Identify which cell holds the provided text, then report its [x, y] central coordinate. 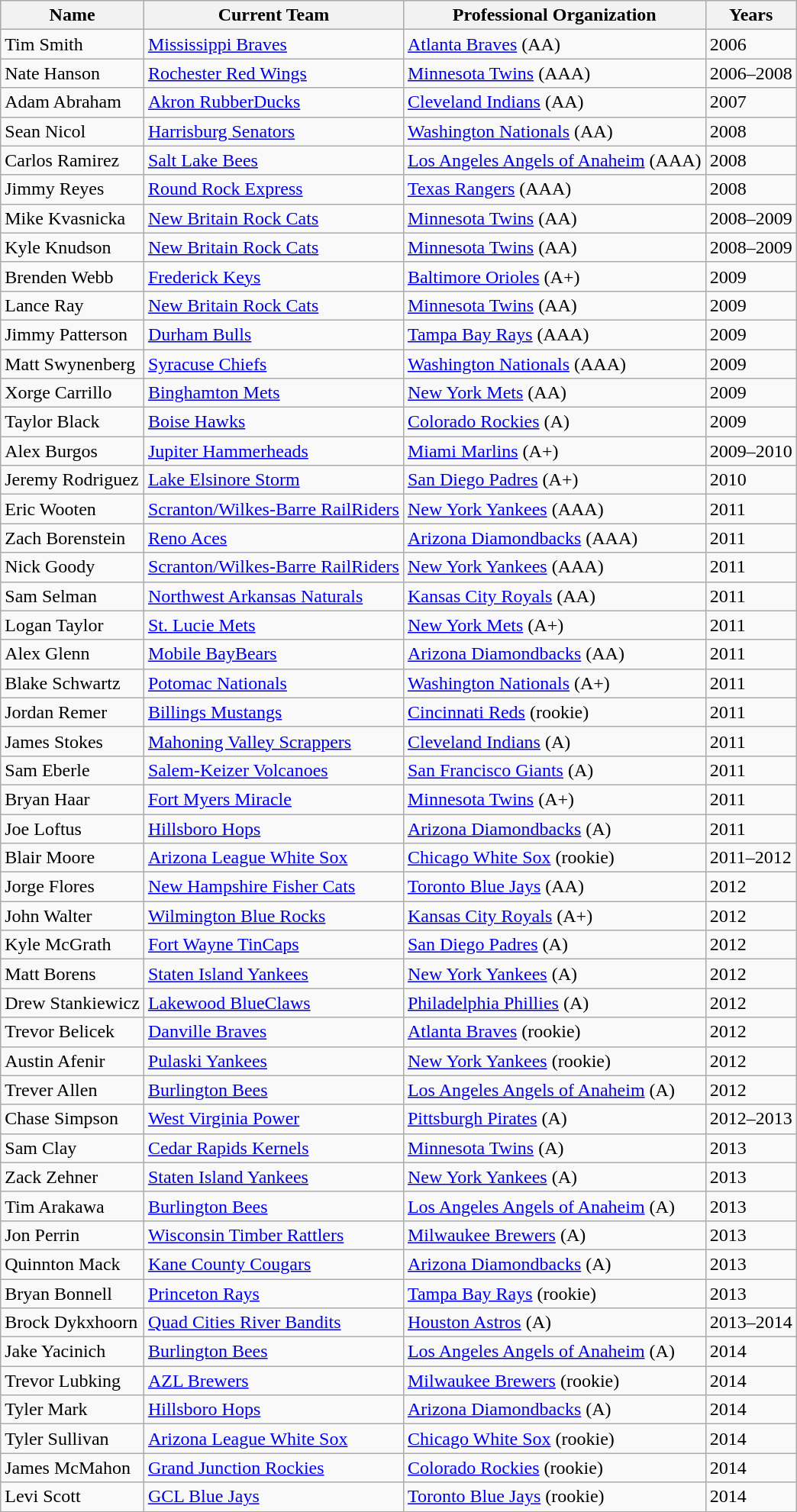
Kyle Knudson [73, 247]
Brenden Webb [73, 276]
Harrisburg Senators [273, 131]
2006–2008 [751, 73]
Matt Borens [73, 974]
Arizona Diamondbacks (AA) [554, 654]
Levi Scott [73, 1497]
Kansas City Royals (A+) [554, 916]
Grand Junction Rockies [273, 1468]
Chase Simpson [73, 1119]
Bryan Haar [73, 799]
Jorge Flores [73, 887]
West Virginia Power [273, 1119]
2011–2012 [751, 858]
San Diego Padres (A+) [554, 480]
Atlanta Braves (rookie) [554, 1032]
Sam Eberle [73, 770]
Kane County Cougars [273, 1264]
Jeremy Rodriguez [73, 480]
Years [751, 15]
2010 [751, 480]
Lakewood BlueClaws [273, 1003]
Colorado Rockies (A) [554, 422]
Trevor Lubking [73, 1381]
James Stokes [73, 741]
Wilmington Blue Rocks [273, 916]
Alex Glenn [73, 654]
New York Yankees (rookie) [554, 1061]
Boise Hawks [273, 422]
San Francisco Giants (A) [554, 770]
Atlanta Braves (AA) [554, 44]
Fort Myers Miracle [273, 799]
Sam Selman [73, 596]
Toronto Blue Jays (AA) [554, 887]
Wisconsin Timber Rattlers [273, 1235]
Northwest Arkansas Naturals [273, 596]
Sam Clay [73, 1148]
Washington Nationals (A+) [554, 683]
Milwaukee Brewers (rookie) [554, 1381]
Frederick Keys [273, 276]
GCL Blue Jays [273, 1497]
Adam Abraham [73, 102]
Carlos Ramirez [73, 160]
Jimmy Reyes [73, 189]
Xorge Carrillo [73, 393]
James McMahon [73, 1468]
Minnesota Twins (AAA) [554, 73]
Jimmy Patterson [73, 334]
Tyler Sullivan [73, 1439]
Zack Zehner [73, 1177]
Logan Taylor [73, 625]
Jordan Remer [73, 712]
Drew Stankiewicz [73, 1003]
Washington Nationals (AA) [554, 131]
Salem-Keizer Volcanoes [273, 770]
2012–2013 [751, 1119]
Blair Moore [73, 858]
Round Rock Express [273, 189]
Eric Wooten [73, 509]
Jake Yacinich [73, 1352]
Baltimore Orioles (A+) [554, 276]
Tampa Bay Rays (rookie) [554, 1294]
Blake Schwartz [73, 683]
Tyler Mark [73, 1410]
Durham Bulls [273, 334]
Kansas City Royals (AA) [554, 596]
Tim Smith [73, 44]
Akron RubberDucks [273, 102]
Salt Lake Bees [273, 160]
Quinnton Mack [73, 1264]
Alex Burgos [73, 451]
Cedar Rapids Kernels [273, 1148]
Quad Cities River Bandits [273, 1323]
2009–2010 [751, 451]
Reno Aces [273, 538]
Houston Astros (A) [554, 1323]
Texas Rangers (AAA) [554, 189]
Mahoning Valley Scrappers [273, 741]
Washington Nationals (AAA) [554, 364]
AZL Brewers [273, 1381]
Bryan Bonnell [73, 1294]
Fort Wayne TinCaps [273, 945]
Miami Marlins (A+) [554, 451]
Jupiter Hammerheads [273, 451]
Matt Swynenberg [73, 364]
Cleveland Indians (AA) [554, 102]
Tampa Bay Rays (AAA) [554, 334]
Arizona Diamondbacks (AAA) [554, 538]
Princeton Rays [273, 1294]
Professional Organization [554, 15]
Name [73, 15]
Los Angeles Angels of Anaheim (AAA) [554, 160]
Joe Loftus [73, 828]
Potomac Nationals [273, 683]
New Hampshire Fisher Cats [273, 887]
Toronto Blue Jays (rookie) [554, 1497]
Brock Dykxhoorn [73, 1323]
Tim Arakawa [73, 1206]
Kyle McGrath [73, 945]
Mike Kvasnicka [73, 218]
Jon Perrin [73, 1235]
New York Mets (A+) [554, 625]
Trever Allen [73, 1090]
Cincinnati Reds (rookie) [554, 712]
Cleveland Indians (A) [554, 741]
Mobile BayBears [273, 654]
Trevor Belicek [73, 1032]
San Diego Padres (A) [554, 945]
Danville Braves [273, 1032]
Philadelphia Phillies (A) [554, 1003]
Minnesota Twins (A+) [554, 799]
Nick Goody [73, 567]
Zach Borenstein [73, 538]
Mississippi Braves [273, 44]
2013–2014 [751, 1323]
Taylor Black [73, 422]
2006 [751, 44]
Current Team [273, 15]
Binghamton Mets [273, 393]
Lance Ray [73, 305]
New York Mets (AA) [554, 393]
Pulaski Yankees [273, 1061]
2007 [751, 102]
Syracuse Chiefs [273, 364]
St. Lucie Mets [273, 625]
Minnesota Twins (A) [554, 1148]
Austin Afenir [73, 1061]
Sean Nicol [73, 131]
Rochester Red Wings [273, 73]
John Walter [73, 916]
Pittsburgh Pirates (A) [554, 1119]
Billings Mustangs [273, 712]
Milwaukee Brewers (A) [554, 1235]
Lake Elsinore Storm [273, 480]
Colorado Rockies (rookie) [554, 1468]
Nate Hanson [73, 73]
